Return the [x, y] coordinate for the center point of the cell that contains the specified text.  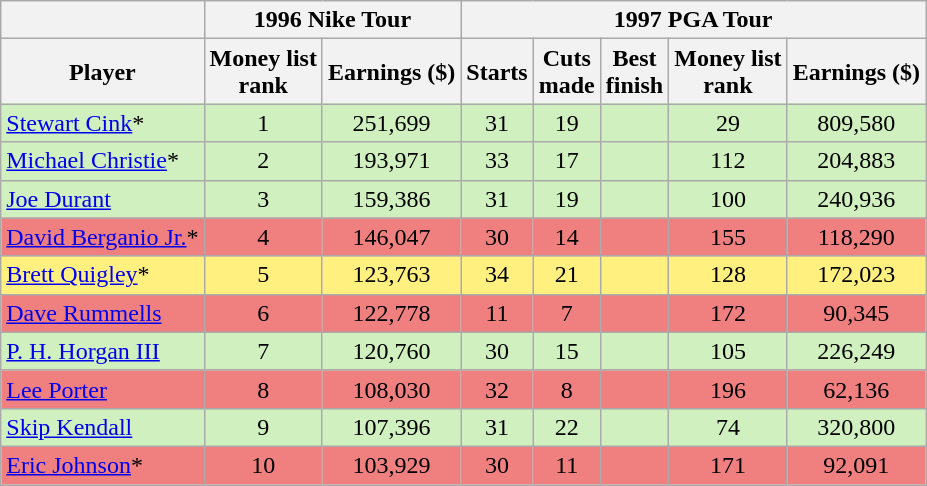
226,249 [856, 351]
Player [102, 72]
Cutsmade [566, 72]
Lee Porter [102, 389]
193,971 [391, 161]
128 [728, 275]
3 [263, 199]
Brett Quigley* [102, 275]
22 [566, 427]
1996 Nike Tour [332, 20]
1997 PGA Tour [694, 20]
108,030 [391, 389]
Eric Johnson* [102, 465]
100 [728, 199]
251,699 [391, 123]
196 [728, 389]
29 [728, 123]
90,345 [856, 313]
David Berganio Jr.* [102, 237]
33 [497, 161]
123,763 [391, 275]
Bestfinish [634, 72]
146,047 [391, 237]
6 [263, 313]
14 [566, 237]
10 [263, 465]
112 [728, 161]
103,929 [391, 465]
74 [728, 427]
62,136 [856, 389]
171 [728, 465]
320,800 [856, 427]
122,778 [391, 313]
240,936 [856, 199]
Skip Kendall [102, 427]
809,580 [856, 123]
P. H. Horgan III [102, 351]
Joe Durant [102, 199]
34 [497, 275]
118,290 [856, 237]
120,760 [391, 351]
Michael Christie* [102, 161]
9 [263, 427]
204,883 [856, 161]
92,091 [856, 465]
17 [566, 161]
15 [566, 351]
172 [728, 313]
5 [263, 275]
1 [263, 123]
4 [263, 237]
Starts [497, 72]
172,023 [856, 275]
107,396 [391, 427]
21 [566, 275]
105 [728, 351]
Dave Rummells [102, 313]
155 [728, 237]
2 [263, 161]
159,386 [391, 199]
32 [497, 389]
Stewart Cink* [102, 123]
